Locate the cell with the specified text and output its [x, y] center coordinate. 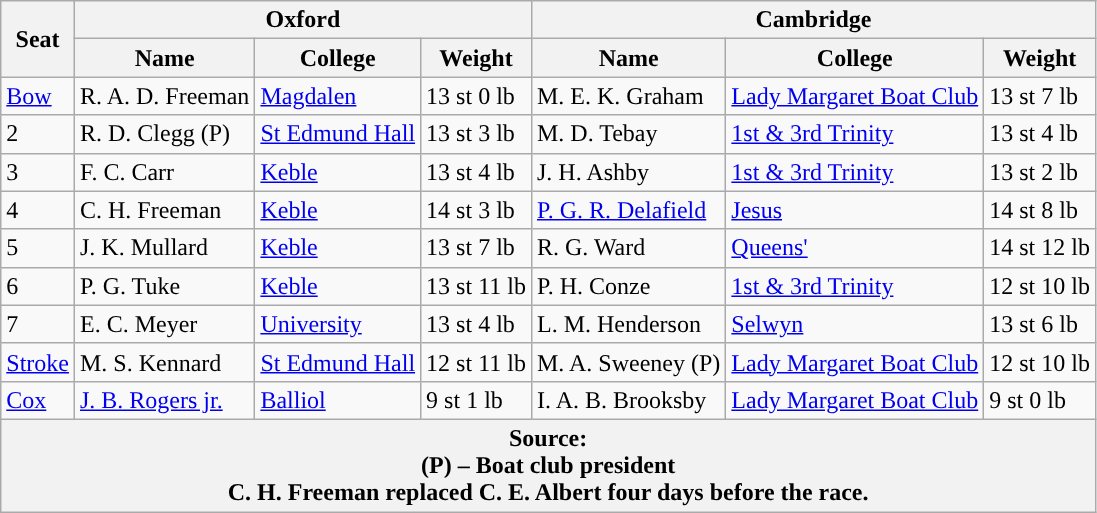
R. D. Clegg (P) [164, 134]
Bow [38, 96]
P. H. Conze [628, 286]
L. M. Henderson [628, 324]
13 st 11 lb [476, 286]
6 [38, 286]
14 st 8 lb [1040, 210]
Cox [38, 400]
E. C. Meyer [164, 324]
14 st 12 lb [1040, 248]
F. C. Carr [164, 172]
12 st 11 lb [476, 362]
University [338, 324]
Jesus [855, 210]
3 [38, 172]
9 st 0 lb [1040, 400]
Cambridge [813, 20]
Seat [38, 39]
13 st 0 lb [476, 96]
7 [38, 324]
Balliol [338, 400]
9 st 1 lb [476, 400]
13 st 2 lb [1040, 172]
13 st 6 lb [1040, 324]
P. G. Tuke [164, 286]
J. K. Mullard [164, 248]
14 st 3 lb [476, 210]
4 [38, 210]
M. E. K. Graham [628, 96]
Queens' [855, 248]
M. D. Tebay [628, 134]
Oxford [302, 20]
I. A. B. Brooksby [628, 400]
C. H. Freeman [164, 210]
P. G. R. Delafield [628, 210]
R. A. D. Freeman [164, 96]
13 st 3 lb [476, 134]
J. B. Rogers jr. [164, 400]
2 [38, 134]
J. H. Ashby [628, 172]
Stroke [38, 362]
M. A. Sweeney (P) [628, 362]
Source:(P) – Boat club presidentC. H. Freeman replaced C. E. Albert four days before the race. [548, 465]
Magdalen [338, 96]
R. G. Ward [628, 248]
Selwyn [855, 324]
M. S. Kennard [164, 362]
5 [38, 248]
